Provide the [x, y] coordinate of the cell's center where the given text is located.  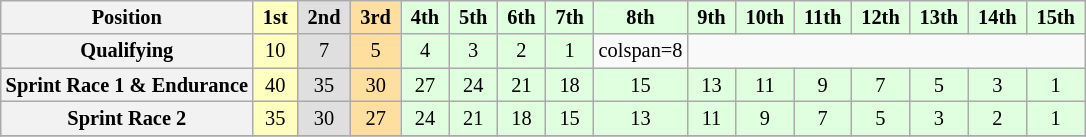
10th [765, 17]
15th [1055, 17]
40 [276, 85]
10 [276, 51]
Sprint Race 2 [127, 118]
7th [570, 17]
8th [641, 17]
Qualifying [127, 51]
6th [521, 17]
2nd [324, 17]
14th [997, 17]
12th [880, 17]
5th [473, 17]
Sprint Race 1 & Endurance [127, 85]
13th [939, 17]
4 [425, 51]
4th [425, 17]
Position [127, 17]
9th [711, 17]
3rd [375, 17]
1st [276, 17]
colspan=8 [641, 51]
11th [822, 17]
